Output the [x, y] coordinate of the center of the cell containing the given text.  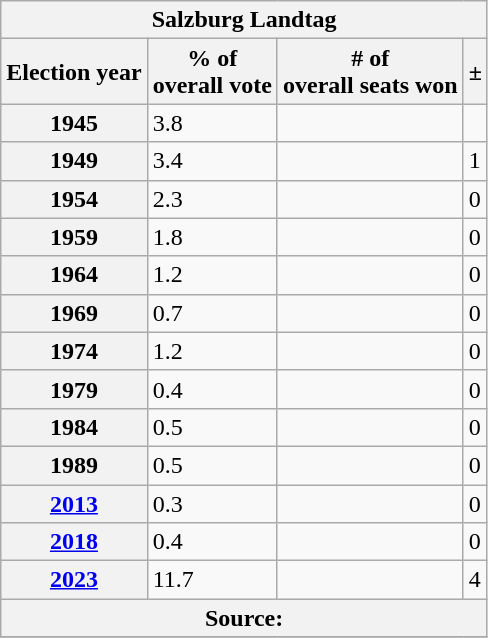
1974 [74, 351]
Salzburg Landtag [244, 20]
1989 [74, 465]
Election year [74, 72]
# ofoverall seats won [370, 72]
1945 [74, 123]
4 [475, 580]
1949 [74, 161]
2018 [74, 542]
1 [475, 161]
1964 [74, 275]
3.8 [212, 123]
1954 [74, 199]
11.7 [212, 580]
% ofoverall vote [212, 72]
Source: [244, 618]
2023 [74, 580]
1969 [74, 313]
1959 [74, 237]
0.3 [212, 503]
1984 [74, 427]
1979 [74, 389]
3.4 [212, 161]
0.7 [212, 313]
2013 [74, 503]
2.3 [212, 199]
1.8 [212, 237]
± [475, 72]
